Search for the cell housing the specified text and yield its (x, y) center coordinate. 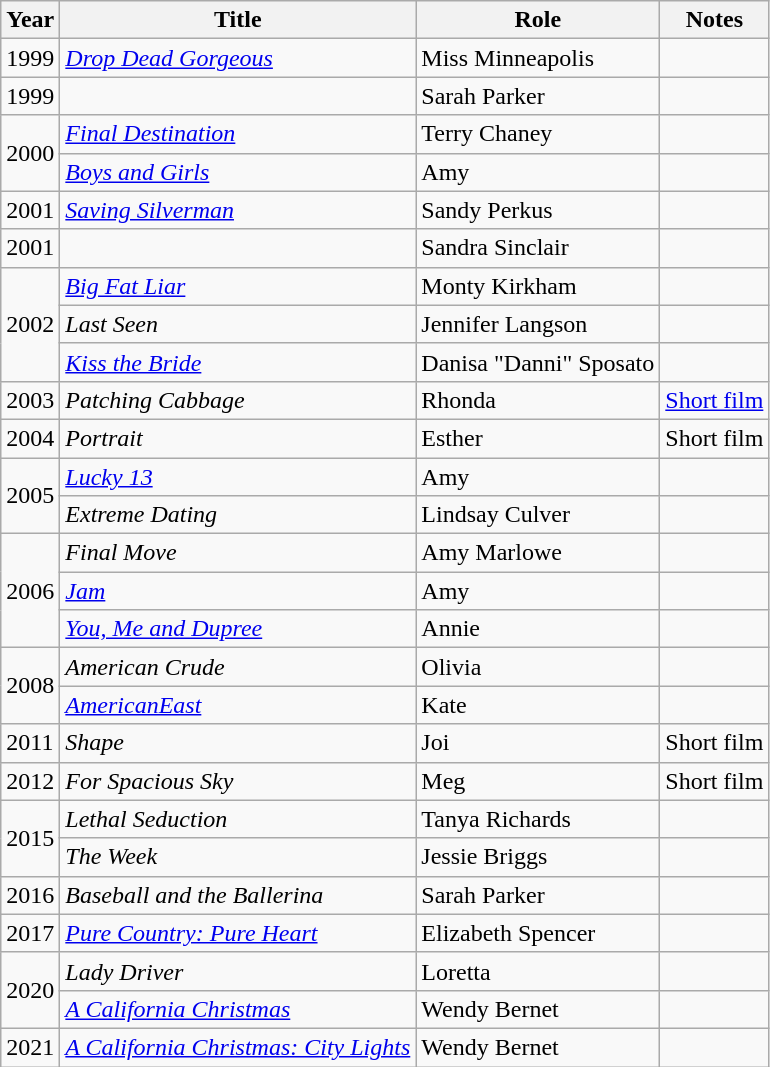
2006 (30, 591)
Olivia (538, 667)
Jennifer Langson (538, 324)
Elizabeth Spencer (538, 933)
Miss Minneapolis (538, 58)
Rhonda (538, 400)
2020 (30, 990)
2003 (30, 400)
Saving Silverman (238, 210)
Lady Driver (238, 971)
Extreme Dating (238, 515)
Amy Marlowe (538, 553)
2000 (30, 153)
Esther (538, 438)
Pure Country: Pure Heart (238, 933)
Sandra Sinclair (538, 248)
A California Christmas (238, 1009)
Boys and Girls (238, 172)
Terry Chaney (538, 134)
2021 (30, 1047)
Sandy Perkus (538, 210)
2015 (30, 838)
Kiss the Bride (238, 362)
Drop Dead Gorgeous (238, 58)
You, Me and Dupree (238, 629)
Jessie Briggs (538, 857)
Monty Kirkham (538, 286)
2012 (30, 781)
Kate (538, 705)
2005 (30, 496)
2011 (30, 743)
The Week (238, 857)
Portrait (238, 438)
2002 (30, 324)
Title (238, 20)
Notes (714, 20)
A California Christmas: City Lights (238, 1047)
2008 (30, 686)
Lucky 13 (238, 477)
2017 (30, 933)
2004 (30, 438)
Final Move (238, 553)
Danisa "Danni" Sposato (538, 362)
Annie (538, 629)
Meg (538, 781)
Last Seen (238, 324)
Jam (238, 591)
Year (30, 20)
2016 (30, 895)
Tanya Richards (538, 819)
Role (538, 20)
Lindsay Culver (538, 515)
Loretta (538, 971)
Final Destination (238, 134)
Lethal Seduction (238, 819)
For Spacious Sky (238, 781)
American Crude (238, 667)
Joi (538, 743)
Baseball and the Ballerina (238, 895)
Patching Cabbage (238, 400)
AmericanEast (238, 705)
Big Fat Liar (238, 286)
Shape (238, 743)
